Locate the cell with the specified text and output its [X, Y] center coordinate. 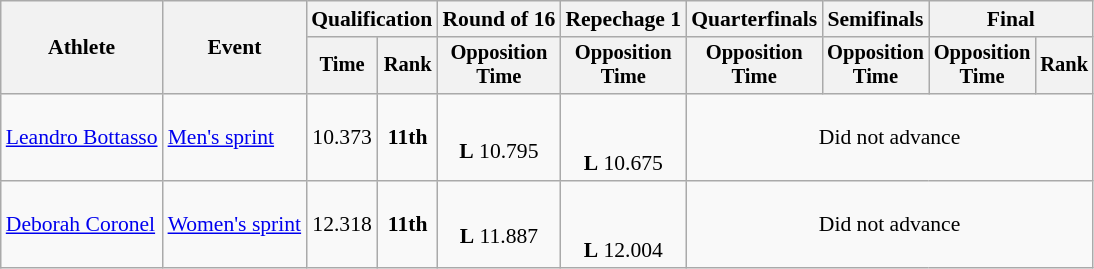
Women's sprint [235, 224]
Final [1011, 19]
Men's sprint [235, 138]
L 10.675 [623, 138]
L 11.887 [498, 224]
Deborah Coronel [82, 224]
Quarterfinals [754, 19]
L 12.004 [623, 224]
12.318 [342, 224]
L 10.795 [498, 138]
Repechage 1 [623, 19]
Semifinals [876, 19]
Time [342, 66]
Leandro Bottasso [82, 138]
Athlete [82, 48]
10.373 [342, 138]
Qualification [372, 19]
Round of 16 [498, 19]
Event [235, 48]
